Scan for the cell matching the given text and deliver its [x, y] coordinate at center. 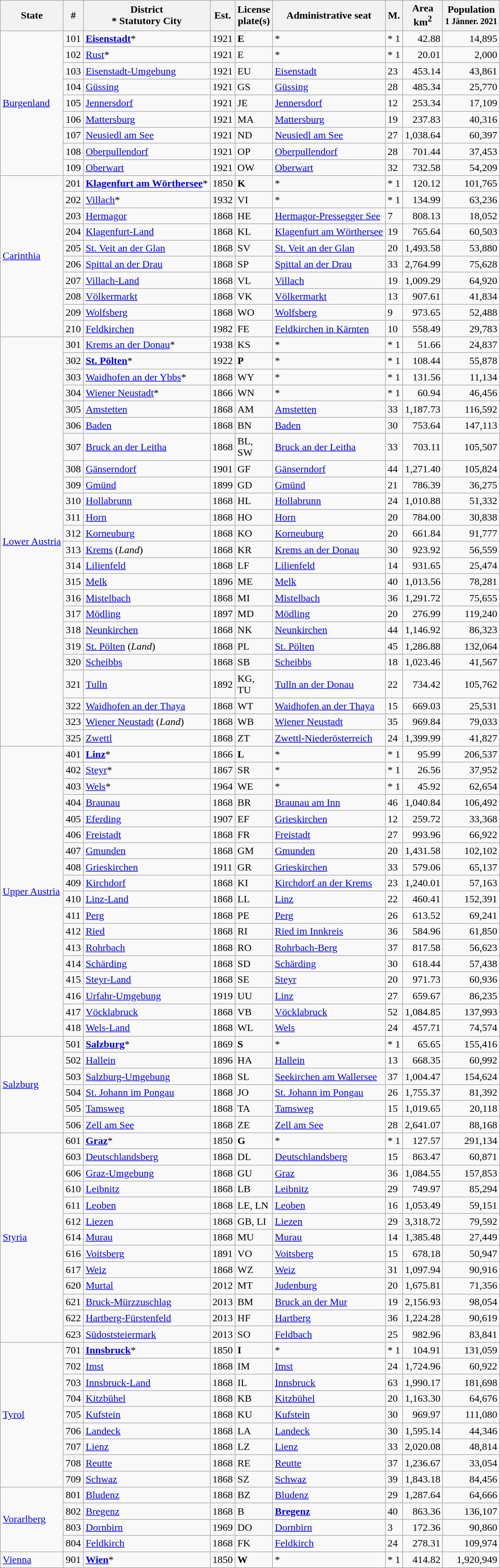
16 [394, 1205]
10 [394, 328]
415 [74, 980]
M. [394, 16]
Innsbruck* [147, 1350]
License plate(s) [254, 16]
78,281 [471, 581]
1891 [223, 1254]
603 [74, 1157]
Eferding [147, 818]
IM [254, 1366]
1897 [223, 614]
453.14 [423, 71]
132,064 [471, 646]
Salzburg* [147, 1044]
104 [74, 87]
154,624 [471, 1076]
LZ [254, 1447]
60,397 [471, 135]
621 [74, 1302]
1,286.88 [423, 646]
1,287.64 [423, 1495]
7 [394, 216]
709 [74, 1479]
Krems an der Donau [329, 549]
TA [254, 1108]
116,592 [471, 409]
14,895 [471, 39]
Styria [32, 1237]
863.47 [423, 1157]
610 [74, 1189]
416 [74, 996]
Carin­thia [32, 256]
612 [74, 1221]
817.58 [423, 948]
Innsbruck [329, 1382]
GU [254, 1173]
136,107 [471, 1511]
Feldkirchen [147, 328]
HA [254, 1060]
ZE [254, 1124]
K [254, 184]
KS [254, 344]
44,346 [471, 1431]
GM [254, 851]
27,449 [471, 1237]
RE [254, 1463]
669.03 [423, 706]
617 [74, 1270]
Murtal [147, 1286]
2,156.93 [423, 1302]
20,118 [471, 1108]
1,084.85 [423, 1012]
45.92 [423, 786]
53,880 [471, 248]
1,595.14 [423, 1431]
1,097.94 [423, 1270]
765.64 [423, 232]
408 [74, 867]
108.44 [423, 361]
Linz-Land [147, 899]
203 [74, 216]
64,920 [471, 280]
321 [74, 684]
Feldbach [329, 1334]
659.67 [423, 996]
971.73 [423, 980]
FE [254, 328]
St. Pölten* [147, 361]
Steyr [329, 980]
410 [74, 899]
Wien* [147, 1560]
BN [254, 425]
63,236 [471, 200]
42.88 [423, 39]
Feldkirchen in Kärnten [329, 328]
616 [74, 1254]
25,474 [471, 565]
291,134 [471, 1141]
61,850 [471, 931]
105,507 [471, 447]
Upper Austria [32, 891]
Villach* [147, 200]
Klagenfurt am Wörthersee [329, 232]
Vienna [32, 1560]
504 [74, 1092]
1,843.18 [423, 1479]
2,000 [471, 55]
705 [74, 1415]
Steyr-Land [147, 980]
306 [74, 425]
2012 [223, 1286]
181,698 [471, 1382]
119,240 [471, 614]
LA [254, 1431]
302 [74, 361]
993.96 [423, 835]
312 [74, 533]
1982 [223, 328]
HL [254, 501]
29,783 [471, 328]
611 [74, 1205]
60,503 [471, 232]
57,163 [471, 883]
90,916 [471, 1270]
W [254, 1560]
311 [74, 517]
98,054 [471, 1302]
MI [254, 598]
Wiener Neustadt (Land) [147, 722]
Ried [147, 931]
403 [74, 786]
614 [74, 1237]
11,134 [471, 377]
322 [74, 706]
1869 [223, 1044]
106 [74, 119]
1,236.67 [423, 1463]
90,860 [471, 1527]
3 [394, 1527]
WT [254, 706]
OP [254, 152]
Seekirchen am Wallersee [329, 1076]
808.13 [423, 216]
SD [254, 964]
579.06 [423, 867]
503 [74, 1076]
69,241 [471, 915]
33,368 [471, 818]
305 [74, 409]
95.99 [423, 754]
1,013.56 [423, 581]
2,641.07 [423, 1124]
1,291.72 [423, 598]
127.57 [423, 1141]
802 [74, 1511]
319 [74, 646]
Kirchdorf [147, 883]
41,567 [471, 662]
KO [254, 533]
1,493.58 [423, 248]
701.44 [423, 152]
Klagenfurt-Land [147, 232]
FK [254, 1543]
661.84 [423, 533]
309 [74, 485]
205 [74, 248]
Tulln [147, 684]
SP [254, 264]
46 [394, 802]
701 [74, 1350]
Klagenfurt am Wörthersee* [147, 184]
District* Statutory City [147, 16]
1919 [223, 996]
620 [74, 1286]
704 [74, 1398]
157,853 [471, 1173]
GF [254, 469]
Hartberg-Fürstenfeld [147, 1318]
SB [254, 662]
64,676 [471, 1398]
2,020.08 [423, 1447]
107 [74, 135]
UU [254, 996]
784.00 [423, 517]
1892 [223, 684]
Administrative seat [329, 16]
732.58 [423, 168]
863.36 [423, 1511]
18,052 [471, 216]
KG, TU [254, 684]
102 [74, 55]
41,827 [471, 738]
75,655 [471, 598]
LE, LN [254, 1205]
State [32, 16]
707 [74, 1447]
65.65 [423, 1044]
318 [74, 630]
85,294 [471, 1189]
21 [394, 485]
618.44 [423, 964]
405 [74, 818]
41,834 [471, 296]
111,080 [471, 1415]
678.18 [423, 1254]
Linz* [147, 754]
74,574 [471, 1028]
83,841 [471, 1334]
GR [254, 867]
25,531 [471, 706]
Hermagor [147, 216]
1938 [223, 344]
PL [254, 646]
Zwettl-Niederösterreich [329, 738]
1,399.99 [423, 738]
703 [74, 1382]
20.01 [423, 55]
Bruck-Mürzzuschlag [147, 1302]
Rust* [147, 55]
Salz­burg [32, 1084]
51,332 [471, 501]
Kirchdorf an der Krems [329, 883]
109,974 [471, 1543]
1,920,949 [471, 1560]
GD [254, 485]
304 [74, 393]
IL [254, 1382]
108 [74, 152]
SE [254, 980]
505 [74, 1108]
Burgen­land [32, 103]
Braunau am Inn [329, 802]
208 [74, 296]
1,240.01 [423, 883]
209 [74, 312]
104.91 [423, 1350]
HE [254, 216]
79,033 [471, 722]
RI [254, 931]
201 [74, 184]
1,023.46 [423, 662]
973.65 [423, 312]
Tyrol [32, 1414]
3,318.72 [423, 1221]
901 [74, 1560]
KI [254, 883]
1932 [223, 200]
558.49 [423, 328]
Graz [329, 1173]
606 [74, 1173]
749.97 [423, 1189]
LL [254, 899]
502 [74, 1060]
1,038.64 [423, 135]
Est. [223, 16]
G [254, 1141]
MD [254, 614]
P [254, 361]
Wels* [147, 786]
204 [74, 232]
259.72 [423, 818]
Urfahr-Umgebung [147, 996]
MT [254, 1286]
303 [74, 377]
ME [254, 581]
923.92 [423, 549]
1,187.73 [423, 409]
HO [254, 517]
EF [254, 818]
622 [74, 1318]
1,755.37 [423, 1092]
WZ [254, 1270]
52 [394, 1012]
25 [394, 1334]
60,871 [471, 1157]
131.56 [423, 377]
64,666 [471, 1495]
1911 [223, 867]
LF [254, 565]
DO [254, 1527]
131,059 [471, 1350]
BM [254, 1302]
GB, LI [254, 1221]
36,275 [471, 485]
1,004.47 [423, 1076]
VB [254, 1012]
414.82 [423, 1560]
ZT [254, 738]
1,146.92 [423, 630]
SV [254, 248]
KB [254, 1398]
OW [254, 168]
803 [74, 1527]
66,922 [471, 835]
Wels [329, 1028]
9 [394, 312]
1,040.84 [423, 802]
50,947 [471, 1254]
1,675.81 [423, 1286]
308 [74, 469]
485.34 [423, 87]
I [254, 1350]
91,777 [471, 533]
931.65 [423, 565]
Innsbruck-Land [147, 1382]
202 [74, 200]
1969 [223, 1527]
48,814 [471, 1447]
GS [254, 87]
Ried im Innkreis [329, 931]
460.41 [423, 899]
WE [254, 786]
155,416 [471, 1044]
315 [74, 581]
457.71 [423, 1028]
VL [254, 280]
Eisenstadt [329, 71]
708 [74, 1463]
Braunau [147, 802]
325 [74, 738]
1899 [223, 485]
307 [74, 447]
206,537 [471, 754]
404 [74, 802]
VO [254, 1254]
43,861 [471, 71]
601 [74, 1141]
407 [74, 851]
105,762 [471, 684]
L [254, 754]
101,765 [471, 184]
134.99 [423, 200]
79,592 [471, 1221]
907.61 [423, 296]
S [254, 1044]
32 [394, 168]
Graz* [147, 1141]
KL [254, 232]
1,431.58 [423, 851]
313 [74, 549]
KU [254, 1415]
804 [74, 1543]
SR [254, 770]
26.56 [423, 770]
SL [254, 1076]
1901 [223, 469]
VK [254, 296]
969.97 [423, 1415]
Südoststeiermark [147, 1334]
1,163.30 [423, 1398]
401 [74, 754]
PE [254, 915]
411 [74, 915]
37,952 [471, 770]
Population1 Jänner. 2021 [471, 16]
WO [254, 312]
105 [74, 103]
786.39 [423, 485]
152,391 [471, 899]
63 [394, 1382]
1,990.17 [423, 1382]
17,109 [471, 103]
Rohrbach-Berg [329, 948]
409 [74, 883]
278.31 [423, 1543]
969.84 [423, 722]
137,993 [471, 1012]
60.94 [423, 393]
37,453 [471, 152]
35 [394, 722]
LB [254, 1189]
52,488 [471, 312]
210 [74, 328]
Steyr* [147, 770]
323 [74, 722]
40,316 [471, 119]
VI [254, 200]
St. Pölten [329, 646]
Areakm2 [423, 16]
310 [74, 501]
WL [254, 1028]
Lower Austria [32, 541]
418 [74, 1028]
SO [254, 1334]
31 [394, 1270]
1964 [223, 786]
314 [74, 565]
30,838 [471, 517]
103 [74, 71]
Villach-Land [147, 280]
1,019.65 [423, 1108]
706 [74, 1431]
18 [394, 662]
317 [74, 614]
702 [74, 1366]
734.42 [423, 684]
668.35 [423, 1060]
Vorarl­berg [32, 1519]
84,456 [471, 1479]
623 [74, 1334]
801 [74, 1495]
506 [74, 1124]
Hermagor-Pressegger See [329, 216]
Eisenstadt-Umgebung [147, 71]
Rohrbach [147, 948]
NK [254, 630]
402 [74, 770]
1922 [223, 361]
JO [254, 1092]
BZ [254, 1495]
51.66 [423, 344]
FR [254, 835]
46,456 [471, 393]
417 [74, 1012]
54,209 [471, 168]
1867 [223, 770]
501 [74, 1044]
Zwettl [147, 738]
105,824 [471, 469]
Tulln an der Donau [329, 684]
DL [254, 1157]
109 [74, 168]
1,724.96 [423, 1366]
406 [74, 835]
25,770 [471, 87]
147,113 [471, 425]
62,654 [471, 786]
237.83 [423, 119]
414 [74, 964]
120.12 [423, 184]
56,623 [471, 948]
AM [254, 409]
207 [74, 280]
101 [74, 39]
753.64 [423, 425]
982.96 [423, 1334]
BR [254, 802]
1,053.49 [423, 1205]
60,922 [471, 1366]
MA [254, 119]
St. Pölten (Land) [147, 646]
2,764.99 [423, 264]
88,168 [471, 1124]
60,992 [471, 1060]
86,323 [471, 630]
413 [74, 948]
276.99 [423, 614]
Wiener Neustadt* [147, 393]
613.52 [423, 915]
1,009.29 [423, 280]
39 [394, 1479]
# [74, 16]
206 [74, 264]
1,271.40 [423, 469]
1,385.48 [423, 1237]
584.96 [423, 931]
BL, SW [254, 447]
Villach [329, 280]
Bruck an der Mur [329, 1302]
Krems (Land) [147, 549]
320 [74, 662]
SZ [254, 1479]
1,010.88 [423, 501]
B [254, 1511]
1,224.28 [423, 1318]
106,492 [471, 802]
102,102 [471, 851]
59,151 [471, 1205]
71,356 [471, 1286]
Waidhofen an der Ybbs* [147, 377]
Eisenstadt* [147, 39]
33,054 [471, 1463]
55,878 [471, 361]
75,628 [471, 264]
316 [74, 598]
Hartberg [329, 1318]
HF [254, 1318]
1,084.55 [423, 1173]
Krems an der Donau* [147, 344]
ND [254, 135]
45 [394, 646]
253.34 [423, 103]
Salzburg-Umgebung [147, 1076]
172.36 [423, 1527]
24,837 [471, 344]
65,137 [471, 867]
703.11 [423, 447]
Graz-Umgebung [147, 1173]
56,559 [471, 549]
Wiener Neustadt [329, 722]
90,619 [471, 1318]
WY [254, 377]
86,235 [471, 996]
EU [254, 71]
WN [254, 393]
301 [74, 344]
412 [74, 931]
WB [254, 722]
81,392 [471, 1092]
57,438 [471, 964]
Wels-Land [147, 1028]
JE [254, 103]
1907 [223, 818]
Judenburg [329, 1286]
60,936 [471, 980]
MU [254, 1237]
KR [254, 549]
RO [254, 948]
